Scan for the cell matching the given text and deliver its [x, y] coordinate at center. 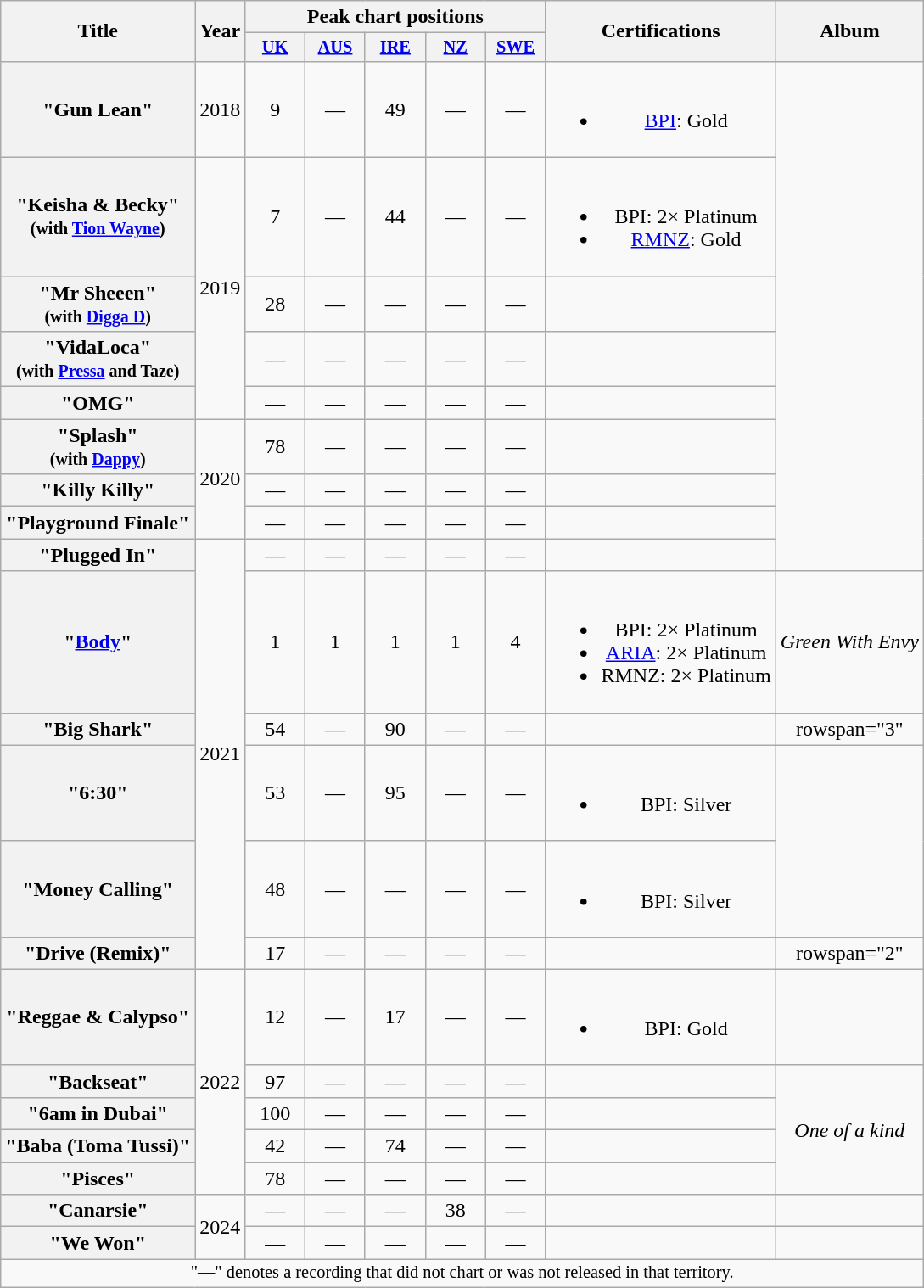
BPI: 2× PlatinumRMNZ: Gold [660, 217]
Certifications [660, 31]
42 [275, 1146]
"Mr Sheeen"(with Digga D) [98, 304]
49 [395, 109]
2022 [221, 1081]
2021 [221, 753]
rowspan="3" [849, 729]
"We Won" [98, 1243]
"Canarsie" [98, 1211]
IRE [395, 48]
9 [275, 109]
Peak chart positions [395, 17]
"Splash"(with Dappy) [98, 446]
95 [395, 792]
2018 [221, 109]
"Pisces" [98, 1179]
BPI: 2× PlatinumARIA: 2× PlatinumRMNZ: 2× Platinum [660, 641]
100 [275, 1113]
2024 [221, 1227]
"OMG" [98, 403]
"Drive (Remix)" [98, 953]
"Reggae & Calypso" [98, 1016]
"Big Shark" [98, 729]
Title [98, 31]
2020 [221, 479]
"Money Calling" [98, 889]
"Plugged In" [98, 555]
97 [275, 1081]
12 [275, 1016]
"Killy Killy" [98, 490]
53 [275, 792]
NZ [455, 48]
"Body" [98, 641]
44 [395, 217]
"Gun Lean" [98, 109]
Year [221, 31]
"VidaLoca"(with Pressa and Taze) [98, 360]
rowspan="2" [849, 953]
"Baba (Toma Tussi)" [98, 1146]
48 [275, 889]
90 [395, 729]
SWE [516, 48]
7 [275, 217]
Green With Envy [849, 641]
54 [275, 729]
28 [275, 304]
AUS [336, 48]
"Keisha & Becky"(with Tion Wayne) [98, 217]
UK [275, 48]
"Backseat" [98, 1081]
"6:30" [98, 792]
74 [395, 1146]
38 [455, 1211]
"Playground Finale" [98, 523]
One of a kind [849, 1129]
"—" denotes a recording that did not chart or was not released in that territory. [462, 1274]
2019 [221, 288]
"6am in Dubai" [98, 1113]
Album [849, 31]
4 [516, 641]
